Return the (x, y) coordinate for the center point of the cell that contains the specified text.  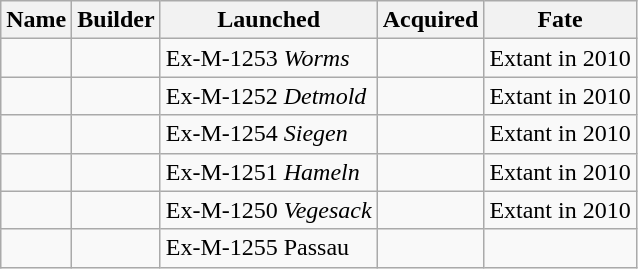
Ex-M-1251 Hameln (268, 172)
Ex-M-1253 Worms (268, 58)
Acquired (430, 20)
Ex-M-1254 Siegen (268, 134)
Ex-M-1250 Vegesack (268, 210)
Builder (116, 20)
Ex-M-1255 Passau (268, 248)
Fate (560, 20)
Ex-M-1252 Detmold (268, 96)
Launched (268, 20)
Name (36, 20)
